Output the [x, y] coordinate of the center of the cell containing the given text.  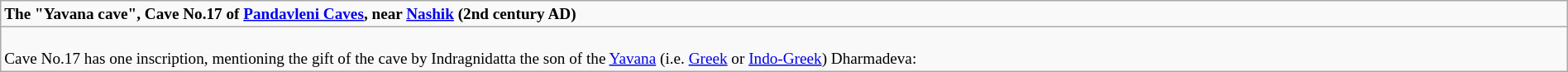
Cave No.17 has one inscription, mentioning the gift of the cave by Indragnidatta the son of the Yavana (i.e. Greek or Indo-Greek) Dharmadeva: [784, 49]
The "Yavana cave", Cave No.17 of Pandavleni Caves, near Nashik (2nd century AD) [784, 14]
